Return the (X, Y) coordinate for the center point of the cell that contains the specified text.  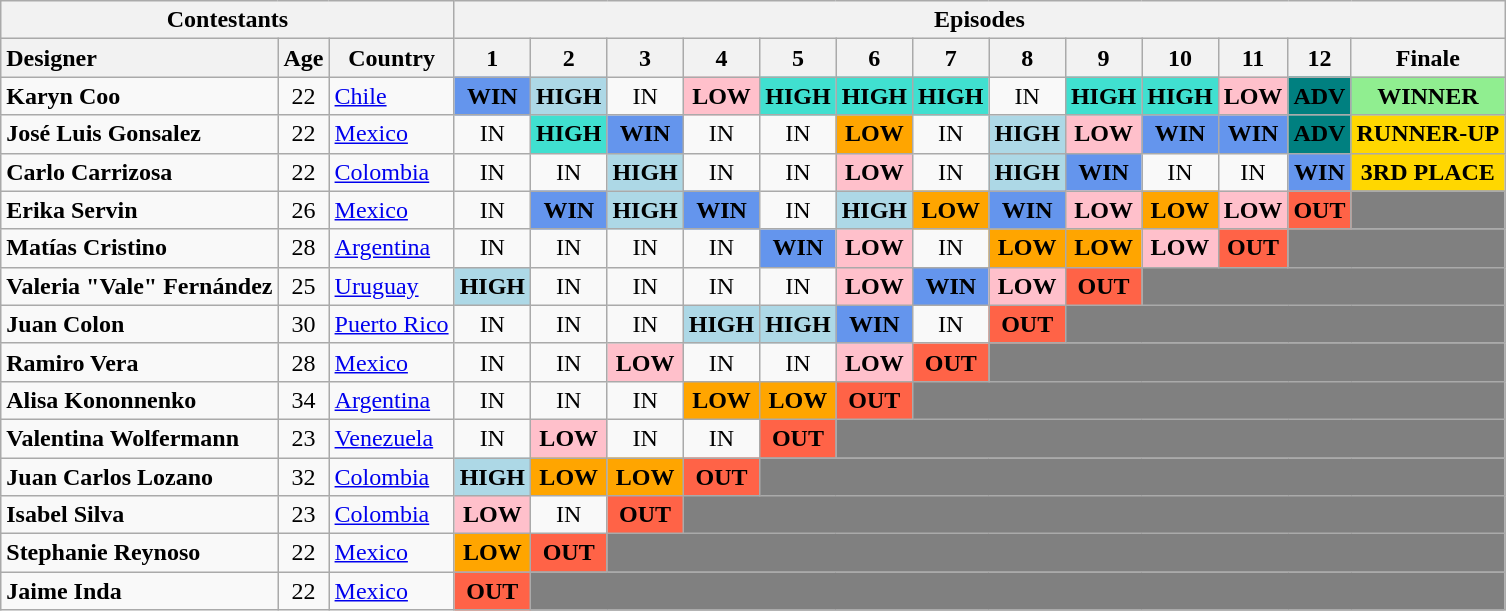
José Luis Gonsalez (140, 134)
Venezuela (392, 438)
Contestants (228, 20)
Valentina Wolfermann (140, 438)
Isabel Silva (140, 515)
30 (304, 324)
5 (798, 58)
8 (1027, 58)
Jaime Inda (140, 591)
Episodes (980, 20)
3RD PLACE (1428, 172)
26 (304, 210)
1 (492, 58)
Finale (1428, 58)
25 (304, 286)
Carlo Carrizosa (140, 172)
10 (1180, 58)
Age (304, 58)
4 (721, 58)
Juan Carlos Lozano (140, 477)
Karyn Coo (140, 96)
Valeria "Vale" Fernández (140, 286)
Puerto Rico (392, 324)
3 (645, 58)
Chile (392, 96)
9 (1103, 58)
12 (1320, 58)
Country (392, 58)
Matías Cristino (140, 248)
34 (304, 400)
Designer (140, 58)
6 (874, 58)
Alisa Kononnenko (140, 400)
32 (304, 477)
Ramiro Vera (140, 362)
WINNER (1428, 96)
RUNNER-UP (1428, 134)
2 (569, 58)
Juan Colon (140, 324)
Stephanie Reynoso (140, 553)
Uruguay (392, 286)
11 (1253, 58)
7 (951, 58)
Erika Servin (140, 210)
